Find where the given text appears and provide that cell's center as (x, y) coordinate. 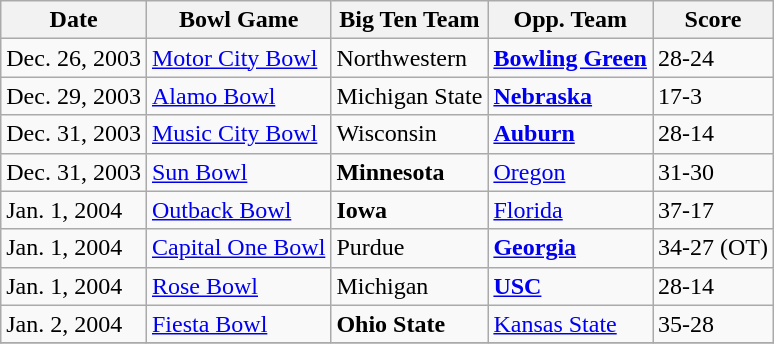
Fiesta Bowl (238, 324)
Jan. 2, 2004 (74, 324)
Iowa (410, 210)
Auburn (570, 134)
Sun Bowl (238, 172)
Oregon (570, 172)
31-30 (712, 172)
Opp. Team (570, 20)
Northwestern (410, 58)
Ohio State (410, 324)
Dec. 26, 2003 (74, 58)
Rose Bowl (238, 286)
Bowling Green (570, 58)
Alamo Bowl (238, 96)
17-3 (712, 96)
Outback Bowl (238, 210)
Michigan State (410, 96)
USC (570, 286)
Score (712, 20)
Michigan (410, 286)
34-27 (OT) (712, 248)
Florida (570, 210)
Minnesota (410, 172)
Wisconsin (410, 134)
Big Ten Team (410, 20)
Kansas State (570, 324)
Dec. 29, 2003 (74, 96)
37-17 (712, 210)
Bowl Game (238, 20)
35-28 (712, 324)
Date (74, 20)
Purdue (410, 248)
Nebraska (570, 96)
28-24 (712, 58)
Capital One Bowl (238, 248)
Motor City Bowl (238, 58)
Music City Bowl (238, 134)
Georgia (570, 248)
